From the cell containing the given text, extract its center point as (X, Y) coordinate. 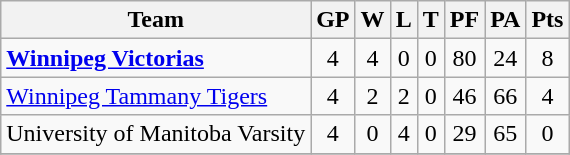
Team (156, 20)
T (430, 20)
Winnipeg Victorias (156, 58)
66 (506, 96)
24 (506, 58)
80 (464, 58)
65 (506, 134)
PA (506, 20)
L (404, 20)
29 (464, 134)
Winnipeg Tammany Tigers (156, 96)
University of Manitoba Varsity (156, 134)
8 (548, 58)
W (372, 20)
Pts (548, 20)
46 (464, 96)
GP (333, 20)
PF (464, 20)
